For the text-containing cell, return its midpoint in [x, y] coordinate format. 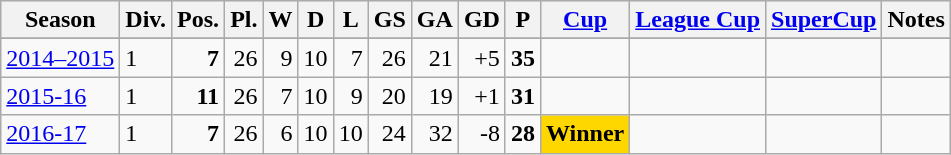
11 [198, 96]
League Cup [698, 20]
-8 [482, 134]
20 [390, 96]
Cup [584, 20]
35 [522, 58]
P [522, 20]
6 [280, 134]
W [280, 20]
21 [434, 58]
D [316, 20]
SuperCup [824, 20]
GS [390, 20]
28 [522, 134]
32 [434, 134]
GD [482, 20]
Pl. [244, 20]
2014–2015 [60, 58]
Pos. [198, 20]
2016-17 [60, 134]
Winner [584, 134]
24 [390, 134]
31 [522, 96]
2015-16 [60, 96]
Div. [146, 20]
+1 [482, 96]
GA [434, 20]
19 [434, 96]
+5 [482, 58]
Season [60, 20]
Notes [916, 20]
L [350, 20]
